Extract the [X, Y] coordinate from the center of the cell holding the provided text.  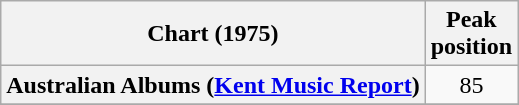
85 [471, 85]
Chart (1975) [213, 34]
Peakposition [471, 34]
Australian Albums (Kent Music Report) [213, 85]
